Detect which cell encompasses the target text, then output its [X, Y] center coordinate. 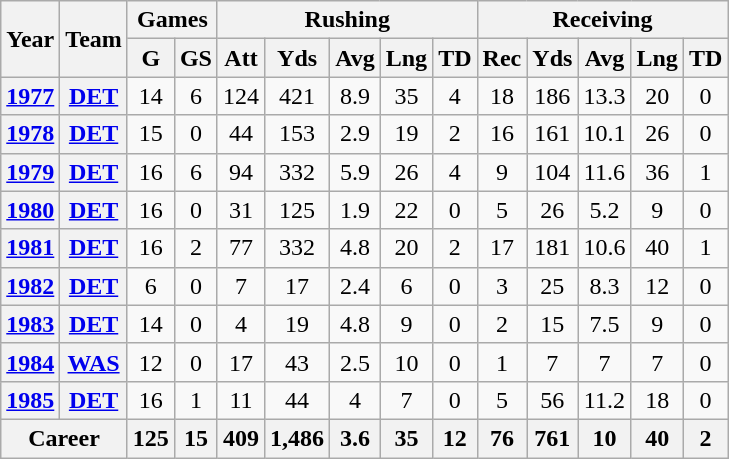
409 [240, 438]
5.2 [604, 210]
1984 [30, 362]
7.5 [604, 324]
1983 [30, 324]
11 [240, 400]
1982 [30, 286]
8.3 [604, 286]
11.2 [604, 400]
Receiving [602, 20]
153 [298, 134]
Att [240, 58]
WAS [94, 362]
94 [240, 172]
43 [298, 362]
10.1 [604, 134]
421 [298, 96]
10.6 [604, 248]
Career [64, 438]
104 [552, 172]
1,486 [298, 438]
1979 [30, 172]
1.9 [356, 210]
761 [552, 438]
8.9 [356, 96]
Year [30, 39]
25 [552, 286]
1978 [30, 134]
77 [240, 248]
1977 [30, 96]
2.4 [356, 286]
1980 [30, 210]
1981 [30, 248]
3 [502, 286]
2.5 [356, 362]
56 [552, 400]
5.9 [356, 172]
22 [406, 210]
181 [552, 248]
36 [657, 172]
2.9 [356, 134]
13.3 [604, 96]
11.6 [604, 172]
GS [196, 58]
3.6 [356, 438]
Games [172, 20]
Team [94, 39]
Rushing [347, 20]
G [150, 58]
76 [502, 438]
161 [552, 134]
1985 [30, 400]
186 [552, 96]
31 [240, 210]
124 [240, 96]
Rec [502, 58]
